Locate the cell with the specified text and output its (X, Y) center coordinate. 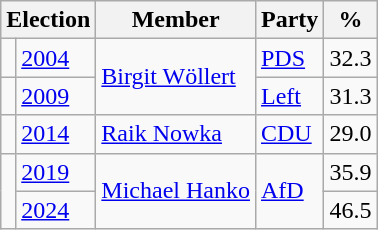
Raik Nowka (176, 134)
32.3 (350, 58)
2009 (56, 96)
2004 (56, 58)
Election (48, 20)
Left (289, 96)
46.5 (350, 210)
2014 (56, 134)
AfD (289, 191)
Michael Hanko (176, 191)
31.3 (350, 96)
CDU (289, 134)
35.9 (350, 172)
2019 (56, 172)
29.0 (350, 134)
Party (289, 20)
% (350, 20)
Member (176, 20)
Birgit Wöllert (176, 77)
2024 (56, 210)
PDS (289, 58)
